Find where the given text appears and provide that cell's center as (X, Y) coordinate. 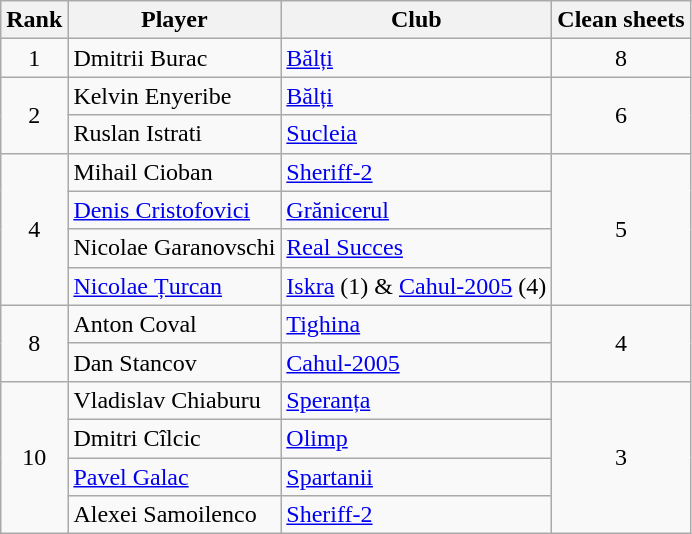
Mihail Cioban (174, 172)
Clean sheets (621, 20)
6 (621, 115)
Tighina (416, 324)
Dan Stancov (174, 362)
Vladislav Chiaburu (174, 400)
Grănicerul (416, 210)
Real Succes (416, 248)
Kelvin Enyeribe (174, 96)
1 (34, 58)
Denis Cristofovici (174, 210)
Anton Coval (174, 324)
3 (621, 457)
10 (34, 457)
Alexei Samoilenco (174, 515)
Dmitri Cîlcic (174, 438)
Nicolae Garanovschi (174, 248)
Sucleia (416, 134)
Spartanii (416, 477)
Cahul-2005 (416, 362)
Nicolae Țurcan (174, 286)
Rank (34, 20)
Pavel Galac (174, 477)
Iskra (1) & Cahul-2005 (4) (416, 286)
2 (34, 115)
Ruslan Istrati (174, 134)
Club (416, 20)
5 (621, 229)
Player (174, 20)
Dmitrii Burac (174, 58)
Speranța (416, 400)
Olimp (416, 438)
